Locate the cell with the specified text and output its [X, Y] center coordinate. 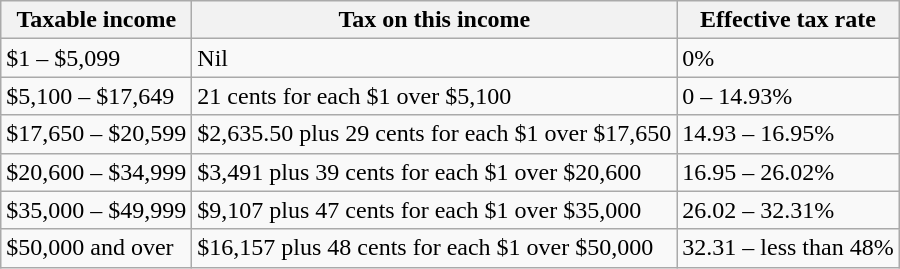
16.95 – 26.02% [788, 172]
26.02 – 32.31% [788, 210]
0% [788, 58]
$2,635.50 plus 29 cents for each $1 over $17,650 [434, 134]
Nil [434, 58]
$50,000 and over [96, 248]
$3,491 plus 39 cents for each $1 over $20,600 [434, 172]
32.31 – less than 48% [788, 248]
21 cents for each $1 over $5,100 [434, 96]
14.93 – 16.95% [788, 134]
$16,157 plus 48 cents for each $1 over $50,000 [434, 248]
0 – 14.93% [788, 96]
$1 – $5,099 [96, 58]
$17,650 – $20,599 [96, 134]
$9,107 plus 47 cents for each $1 over $35,000 [434, 210]
$5,100 – $17,649 [96, 96]
Tax on this income [434, 20]
Taxable income [96, 20]
$20,600 – $34,999 [96, 172]
$35,000 – $49,999 [96, 210]
Effective tax rate [788, 20]
